Identify which cell holds the provided text, then report its [X, Y] central coordinate. 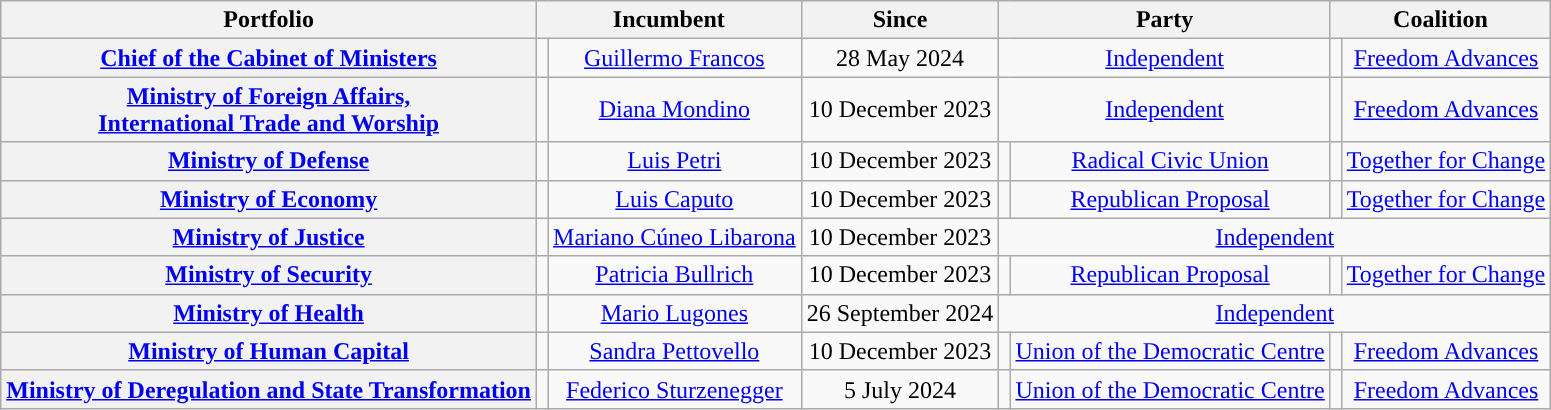
Chief of the Cabinet of Ministers [269, 58]
Portfolio [269, 20]
Ministry of Justice [269, 237]
Ministry of Economy [269, 199]
Mario Lugones [675, 313]
Ministry of Human Capital [269, 351]
5 July 2024 [900, 389]
Diana Mondino [675, 110]
Ministry of Health [269, 313]
Patricia Bullrich [675, 275]
Ministry of Security [269, 275]
Federico Sturzenegger [675, 389]
Since [900, 20]
Coalition [1440, 20]
Sandra Pettovello [675, 351]
Luis Caputo [675, 199]
Mariano Cúneo Libarona [675, 237]
Radical Civic Union [1170, 161]
26 September 2024 [900, 313]
Incumbent [668, 20]
Ministry of Defense [269, 161]
28 May 2024 [900, 58]
Party [1164, 20]
Luis Petri [675, 161]
Ministry of Deregulation and State Transformation [269, 389]
Ministry of Foreign Affairs, International Trade and Worship [269, 110]
Guillermo Francos [675, 58]
